Locate the cell with the specified text and output its (X, Y) center coordinate. 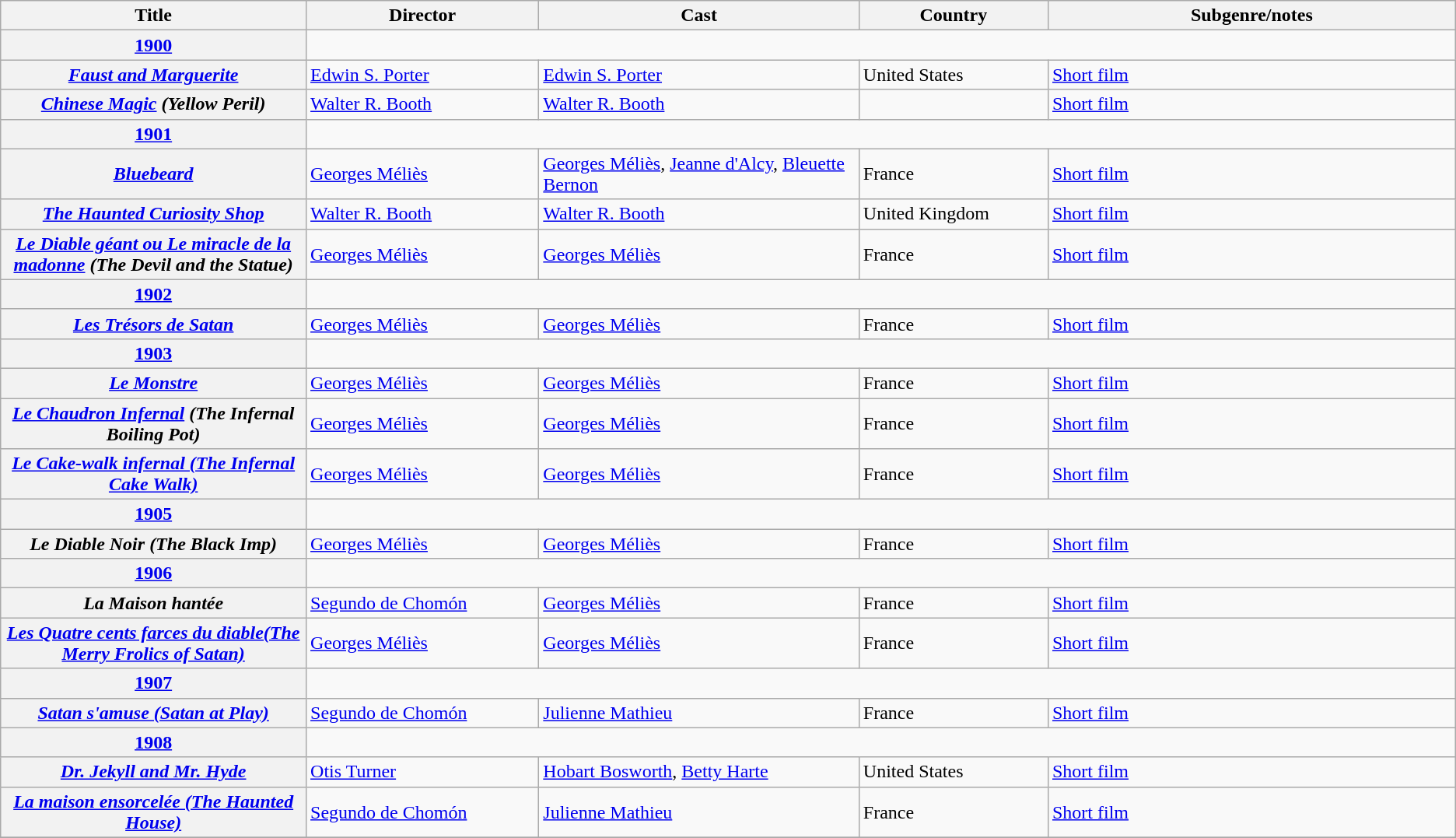
Cast (698, 16)
Faust and Marguerite (154, 75)
1906 (154, 573)
Le Diable géant ou Le miracle de la madonne (The Devil and the Statue) (154, 254)
Subgenre/notes (1251, 16)
Director (423, 16)
Otis Turner (423, 772)
Le Diable Noir (The Black Imp) (154, 544)
1907 (154, 683)
Le Monstre (154, 383)
Bluebeard (154, 174)
Le Cake-walk infernal (The Infernal Cake Walk) (154, 475)
Title (154, 16)
1900 (154, 45)
Chinese Magic (Yellow Peril) (154, 104)
Les Quatre cents farces du diable(The Merry Frolics of Satan) (154, 643)
Hobart Bosworth, Betty Harte (698, 772)
The Haunted Curiosity Shop (154, 214)
1901 (154, 134)
1908 (154, 742)
Georges Méliès, Jeanne d'Alcy, Bleuette Bernon (698, 174)
1903 (154, 353)
Dr. Jekyll and Mr. Hyde (154, 772)
Le Chaudron Infernal (The Infernal Boiling Pot) (154, 423)
1905 (154, 514)
La maison ensorcelée (The Haunted House) (154, 812)
La Maison hantée (154, 603)
United Kingdom (954, 214)
Country (954, 16)
Satan s'amuse (Satan at Play) (154, 713)
1902 (154, 294)
Les Trésors de Satan (154, 324)
